For the text-containing cell, return its midpoint in [X, Y] coordinate format. 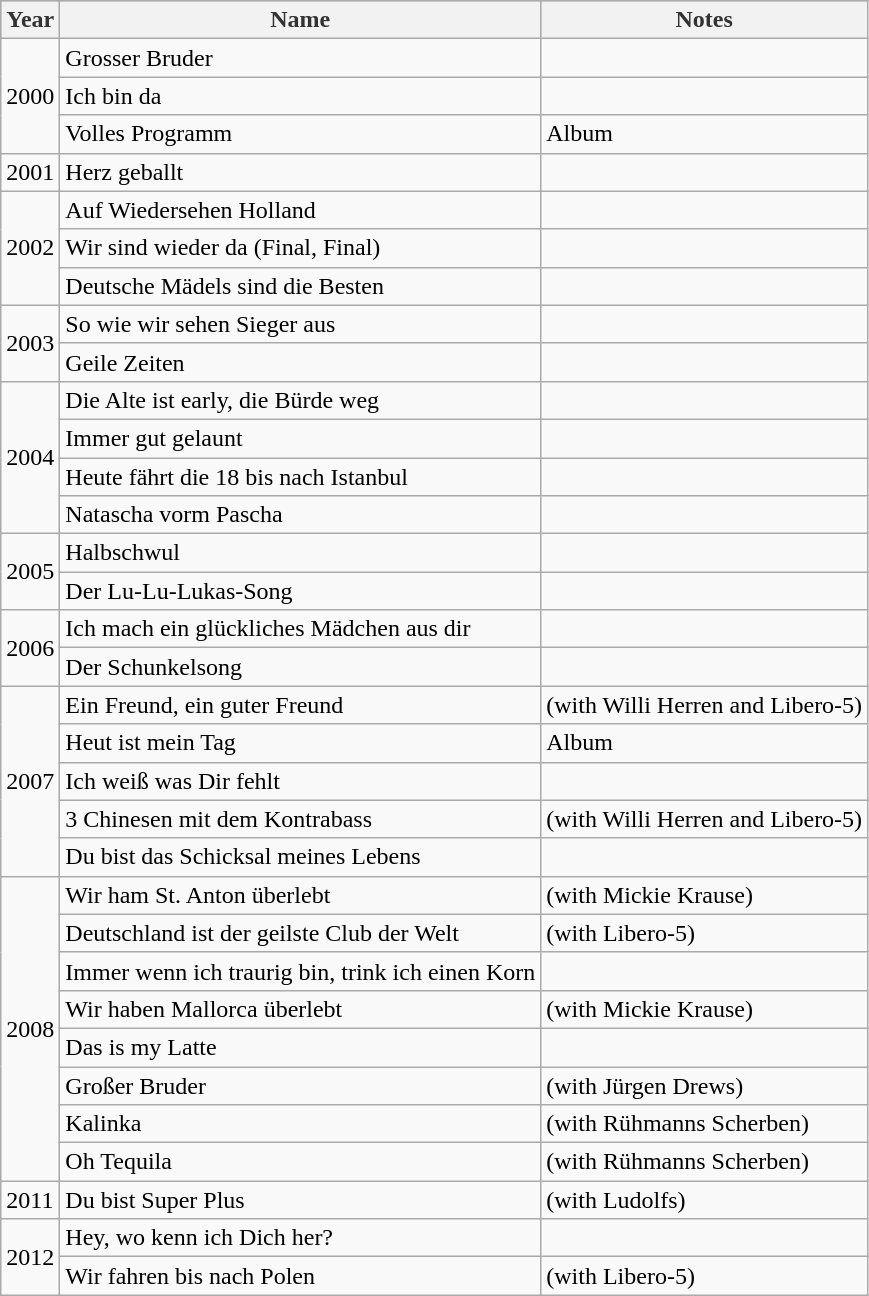
Halbschwul [300, 553]
Heute fährt die 18 bis nach Istanbul [300, 477]
2008 [30, 1028]
Natascha vorm Pascha [300, 515]
Notes [704, 20]
2000 [30, 96]
2007 [30, 781]
2004 [30, 457]
Kalinka [300, 1124]
Die Alte ist early, die Bürde weg [300, 400]
2006 [30, 648]
Auf Wiedersehen Holland [300, 210]
Ein Freund, ein guter Freund [300, 705]
2002 [30, 248]
Year [30, 20]
(with Ludolfs) [704, 1200]
So wie wir sehen Sieger aus [300, 324]
2003 [30, 343]
Grosser Bruder [300, 58]
Du bist Super Plus [300, 1200]
Deutschland ist der geilste Club der Welt [300, 933]
Wir haben Mallorca überlebt [300, 1009]
Ich mach ein glückliches Mädchen aus dir [300, 629]
Geile Zeiten [300, 362]
Hey, wo kenn ich Dich her? [300, 1238]
Heut ist mein Tag [300, 743]
2005 [30, 572]
Großer Bruder [300, 1085]
3 Chinesen mit dem Kontrabass [300, 819]
Volles Programm [300, 134]
2012 [30, 1257]
2011 [30, 1200]
Oh Tequila [300, 1162]
Immer wenn ich traurig bin, trink ich einen Korn [300, 971]
Du bist das Schicksal meines Lebens [300, 857]
Der Lu-Lu-Lukas-Song [300, 591]
Immer gut gelaunt [300, 438]
Das is my Latte [300, 1047]
Name [300, 20]
Herz geballt [300, 172]
Ich weiß was Dir fehlt [300, 781]
Wir fahren bis nach Polen [300, 1276]
Ich bin da [300, 96]
Der Schunkelsong [300, 667]
2001 [30, 172]
Wir sind wieder da (Final, Final) [300, 248]
Wir ham St. Anton überlebt [300, 895]
Deutsche Mädels sind die Besten [300, 286]
(with Jürgen Drews) [704, 1085]
